Capture the cell that displays the provided text and extract its [x, y] central coordinate. 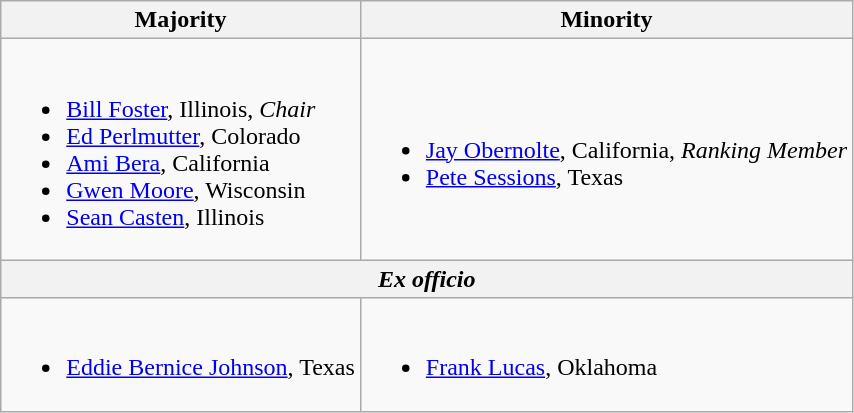
Frank Lucas, Oklahoma [606, 354]
Majority [181, 20]
Bill Foster, Illinois, ChairEd Perlmutter, ColoradoAmi Bera, CaliforniaGwen Moore, WisconsinSean Casten, Illinois [181, 150]
Eddie Bernice Johnson, Texas [181, 354]
Jay Obernolte, California, Ranking MemberPete Sessions, Texas [606, 150]
Ex officio [427, 279]
Minority [606, 20]
